Locate the cell with the specified text and output its [X, Y] center coordinate. 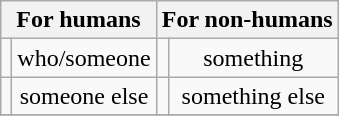
For humans [78, 20]
something [253, 58]
who/someone [84, 58]
For non-humans [247, 20]
something else [253, 96]
someone else [84, 96]
